Provide the [X, Y] coordinate of the cell's center where the given text is located.  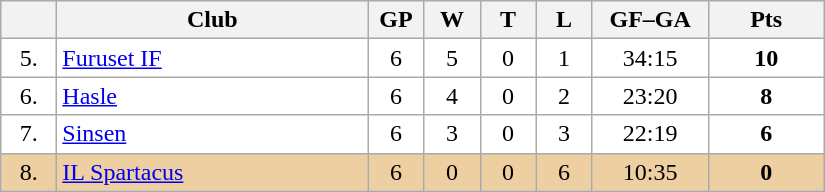
Furuset IF [212, 58]
23:20 [650, 96]
5. [29, 58]
8 [766, 96]
W [452, 20]
L [564, 20]
6. [29, 96]
T [508, 20]
1 [564, 58]
IL Spartacus [212, 172]
4 [452, 96]
GP [396, 20]
34:15 [650, 58]
10 [766, 58]
Pts [766, 20]
GF–GA [650, 20]
7. [29, 134]
Club [212, 20]
10:35 [650, 172]
Sinsen [212, 134]
22:19 [650, 134]
8. [29, 172]
2 [564, 96]
5 [452, 58]
Hasle [212, 96]
